Return the (X, Y) coordinate for the center point of the cell that contains the specified text.  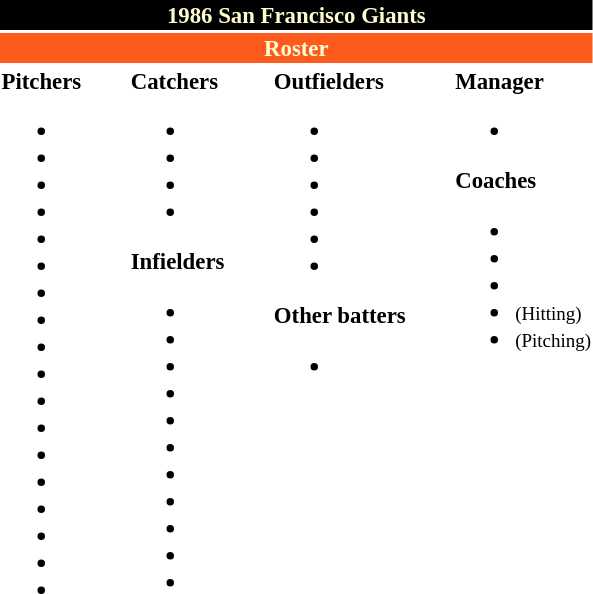
1986 San Francisco Giants (296, 15)
Roster (296, 48)
